Identify which cell holds the provided text, then report its [x, y] central coordinate. 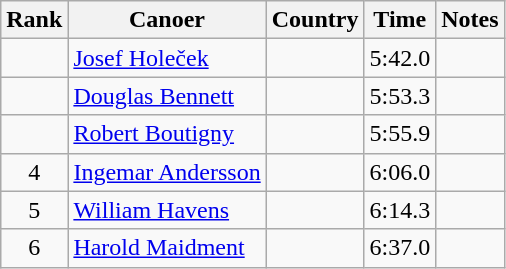
Rank [34, 20]
Josef Holeček [167, 58]
Time [400, 20]
6:37.0 [400, 248]
5:53.3 [400, 96]
Canoer [167, 20]
5 [34, 210]
Country [315, 20]
Notes [470, 20]
William Havens [167, 210]
4 [34, 172]
6 [34, 248]
Ingemar Andersson [167, 172]
5:55.9 [400, 134]
6:14.3 [400, 210]
5:42.0 [400, 58]
6:06.0 [400, 172]
Robert Boutigny [167, 134]
Douglas Bennett [167, 96]
Harold Maidment [167, 248]
